Detect which cell encompasses the target text, then output its (x, y) center coordinate. 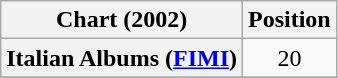
Chart (2002) (122, 20)
20 (290, 58)
Position (290, 20)
Italian Albums (FIMI) (122, 58)
